Locate the cell with the specified text and output its (X, Y) center coordinate. 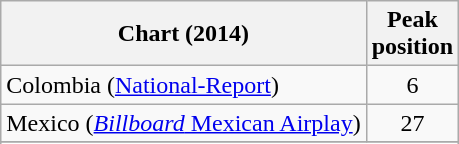
27 (412, 123)
Peakposition (412, 34)
Colombia (National-Report) (184, 85)
Mexico (Billboard Mexican Airplay) (184, 123)
Chart (2014) (184, 34)
6 (412, 85)
